From the cell containing the given text, extract its center point as [X, Y] coordinate. 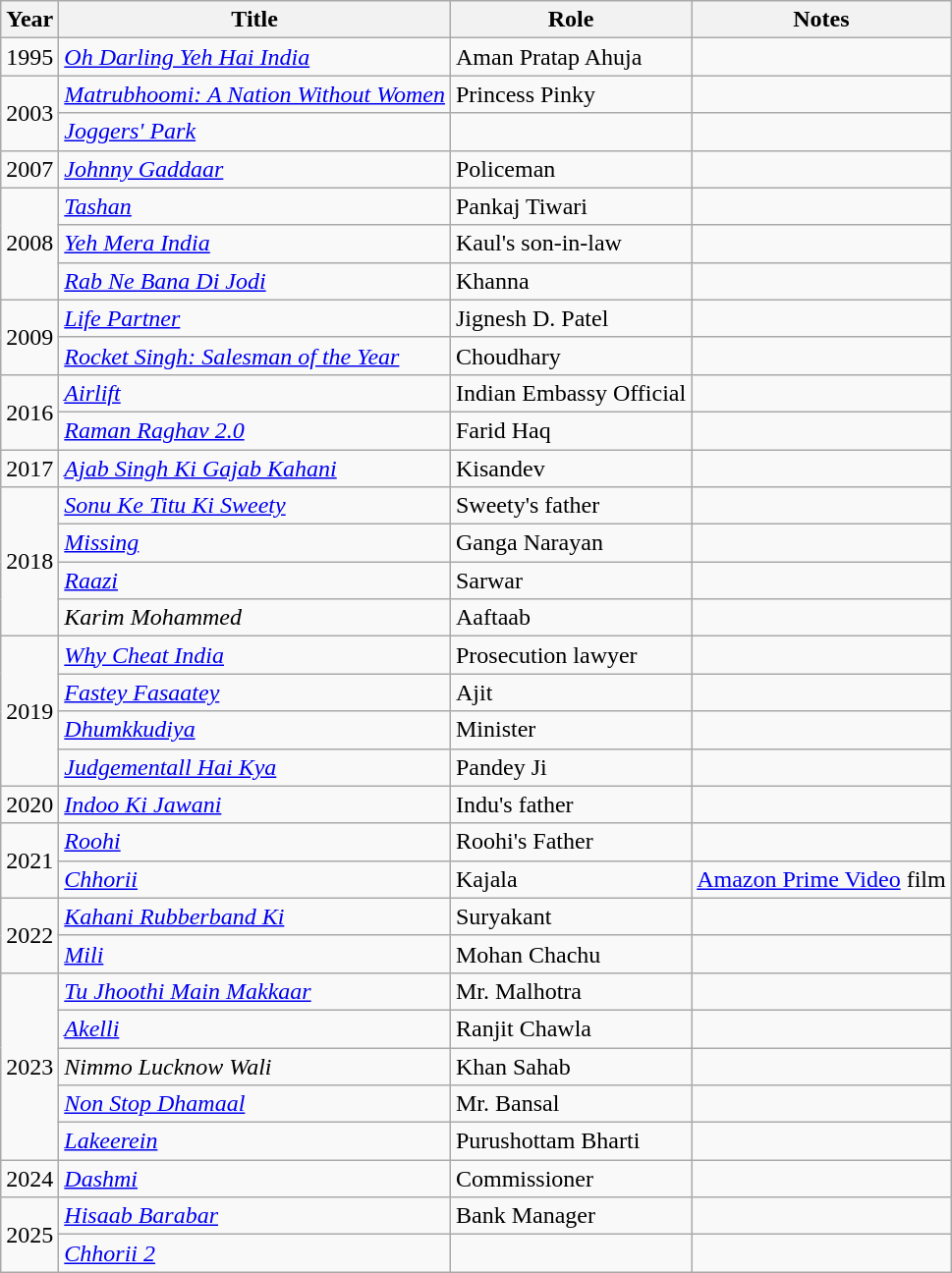
Indian Embassy Official [570, 393]
Role [570, 20]
Dashmi [255, 1179]
2007 [29, 169]
2016 [29, 412]
Sonu Ke Titu Ki Sweety [255, 506]
2023 [29, 1066]
Khan Sahab [570, 1066]
Khanna [570, 281]
Ranjit Chawla [570, 1028]
Sarwar [570, 581]
Joggers' Park [255, 132]
Minister [570, 730]
Purushottam Bharti [570, 1141]
Mr. Bansal [570, 1104]
Kahani Rubberband Ki [255, 916]
2022 [29, 935]
Pandey Ji [570, 767]
Sweety's father [570, 506]
Chhorii [255, 879]
Hisaab Barabar [255, 1216]
2018 [29, 562]
1995 [29, 57]
Choudhary [570, 356]
Mili [255, 954]
Akelli [255, 1028]
Prosecution lawyer [570, 655]
Aaftaab [570, 618]
2020 [29, 804]
Kajala [570, 879]
2009 [29, 337]
Aman Pratap Ahuja [570, 57]
Matrubhoomi: A Nation Without Women [255, 94]
2003 [29, 113]
Yeh Mera India [255, 244]
Indoo Ki Jawani [255, 804]
Pankaj Tiwari [570, 206]
Year [29, 20]
Raazi [255, 581]
Johnny Gaddaar [255, 169]
2021 [29, 860]
Dhumkkudiya [255, 730]
Kisandev [570, 469]
Fastey Fasaatey [255, 692]
Farid Haq [570, 430]
Roohi's Father [570, 842]
2025 [29, 1235]
Tu Jhoothi Main Makkaar [255, 991]
Why Cheat India [255, 655]
Life Partner [255, 318]
Airlift [255, 393]
Chhorii 2 [255, 1253]
Raman Raghav 2.0 [255, 430]
Princess Pinky [570, 94]
2019 [29, 711]
Mohan Chachu [570, 954]
Ganga Narayan [570, 543]
Roohi [255, 842]
Title [255, 20]
Oh Darling Yeh Hai India [255, 57]
Commissioner [570, 1179]
Nimmo Lucknow Wali [255, 1066]
Suryakant [570, 916]
Karim Mohammed [255, 618]
Lakeerein [255, 1141]
2017 [29, 469]
Non Stop Dhamaal [255, 1104]
Notes [821, 20]
Judgementall Hai Kya [255, 767]
2024 [29, 1179]
Rab Ne Bana Di Jodi [255, 281]
Indu's father [570, 804]
Jignesh D. Patel [570, 318]
Amazon Prime Video film [821, 879]
Ajab Singh Ki Gajab Kahani [255, 469]
Missing [255, 543]
Mr. Malhotra [570, 991]
Kaul's son-in-law [570, 244]
Rocket Singh: Salesman of the Year [255, 356]
Bank Manager [570, 1216]
2008 [29, 244]
Policeman [570, 169]
Tashan [255, 206]
Ajit [570, 692]
